Search for the cell housing the specified text and yield its [x, y] center coordinate. 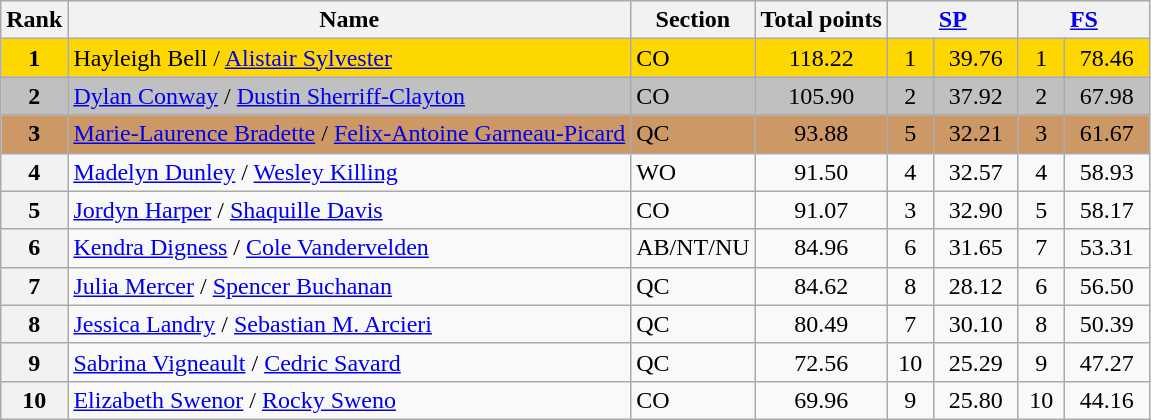
30.10 [976, 324]
32.90 [976, 210]
FS [1084, 20]
61.67 [1106, 134]
32.57 [976, 172]
84.96 [821, 248]
105.90 [821, 96]
91.07 [821, 210]
91.50 [821, 172]
Jordyn Harper / Shaquille Davis [350, 210]
Jessica Landry / Sebastian M. Arcieri [350, 324]
Total points [821, 20]
44.16 [1106, 400]
25.29 [976, 362]
Elizabeth Swenor / Rocky Sweno [350, 400]
31.65 [976, 248]
118.22 [821, 58]
53.31 [1106, 248]
93.88 [821, 134]
80.49 [821, 324]
47.27 [1106, 362]
SP [952, 20]
Dylan Conway / Dustin Sherriff-Clayton [350, 96]
25.80 [976, 400]
Kendra Digness / Cole Vandervelden [350, 248]
Rank [34, 20]
58.17 [1106, 210]
Section [693, 20]
50.39 [1106, 324]
Julia Mercer / Spencer Buchanan [350, 286]
Hayleigh Bell / Alistair Sylvester [350, 58]
28.12 [976, 286]
AB/NT/NU [693, 248]
72.56 [821, 362]
39.76 [976, 58]
37.92 [976, 96]
69.96 [821, 400]
32.21 [976, 134]
84.62 [821, 286]
WO [693, 172]
Name [350, 20]
58.93 [1106, 172]
Sabrina Vigneault / Cedric Savard [350, 362]
78.46 [1106, 58]
56.50 [1106, 286]
67.98 [1106, 96]
Madelyn Dunley / Wesley Killing [350, 172]
Marie-Laurence Bradette / Felix-Antoine Garneau-Picard [350, 134]
